Output the [X, Y] coordinate of the center of the cell containing the given text.  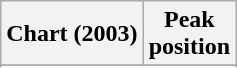
Peakposition [189, 34]
Chart (2003) [72, 34]
